Locate the cell with the specified text and output its [x, y] center coordinate. 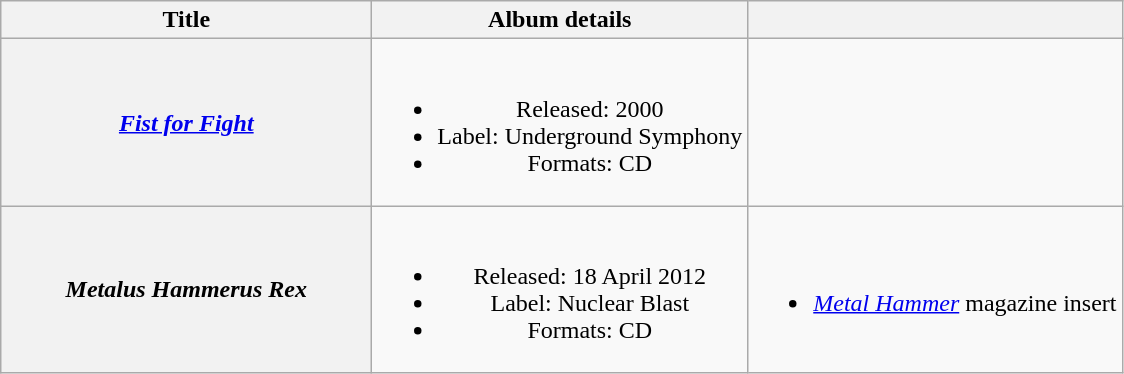
Fist for Fight [186, 122]
Metalus Hammerus Rex [186, 290]
Released: 2000Label: Underground SymphonyFormats: CD [560, 122]
Album details [560, 20]
Metal Hammer magazine insert [935, 290]
Title [186, 20]
Released: 18 April 2012Label: Nuclear BlastFormats: CD [560, 290]
